Provide the [X, Y] coordinate of the cell's center where the given text is located.  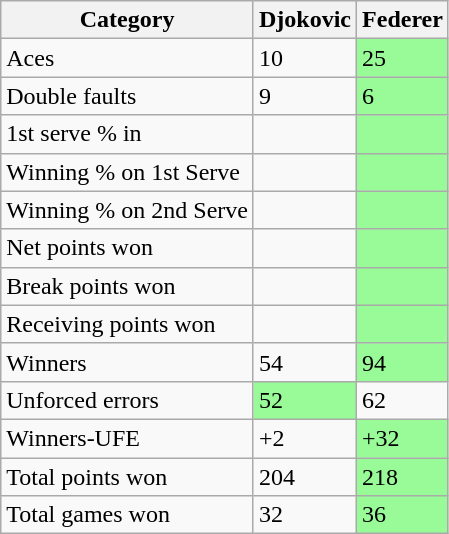
Receiving points won [128, 324]
94 [403, 362]
Winners-UFE [128, 438]
Category [128, 20]
Break points won [128, 286]
204 [304, 477]
54 [304, 362]
Net points won [128, 248]
Unforced errors [128, 400]
Winners [128, 362]
Total points won [128, 477]
25 [403, 58]
Total games won [128, 515]
Djokovic [304, 20]
+2 [304, 438]
+32 [403, 438]
1st serve % in [128, 134]
32 [304, 515]
62 [403, 400]
9 [304, 96]
52 [304, 400]
Aces [128, 58]
6 [403, 96]
36 [403, 515]
218 [403, 477]
Federer [403, 20]
Winning % on 1st Serve [128, 172]
Double faults [128, 96]
10 [304, 58]
Winning % on 2nd Serve [128, 210]
